Return the [X, Y] coordinate for the center point of the cell that contains the specified text.  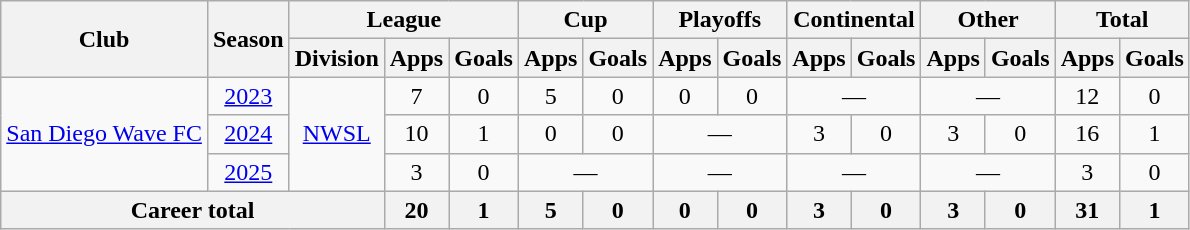
NWSL [336, 134]
7 [416, 96]
31 [1087, 210]
Division [336, 58]
2023 [248, 96]
Season [248, 39]
Club [104, 39]
12 [1087, 96]
Playoffs [720, 20]
20 [416, 210]
Other [988, 20]
Total [1122, 20]
Career total [193, 210]
16 [1087, 134]
San Diego Wave FC [104, 134]
2024 [248, 134]
2025 [248, 172]
10 [416, 134]
League [404, 20]
Continental [854, 20]
Cup [585, 20]
